Search for the cell housing the specified text and yield its [x, y] center coordinate. 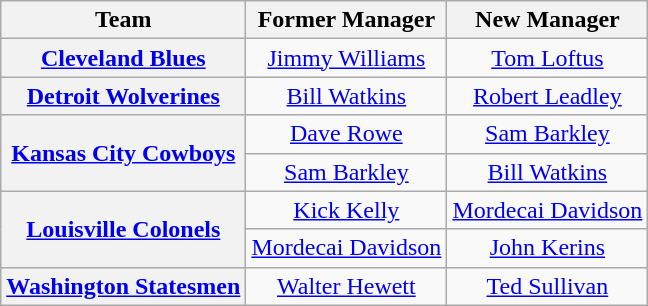
Jimmy Williams [346, 58]
Detroit Wolverines [124, 96]
Kansas City Cowboys [124, 153]
Cleveland Blues [124, 58]
Tom Loftus [548, 58]
Former Manager [346, 20]
Kick Kelly [346, 210]
Louisville Colonels [124, 229]
Washington Statesmen [124, 286]
Walter Hewett [346, 286]
Ted Sullivan [548, 286]
New Manager [548, 20]
John Kerins [548, 248]
Team [124, 20]
Dave Rowe [346, 134]
Robert Leadley [548, 96]
